Return the (X, Y) coordinate for the center point of the cell that contains the specified text.  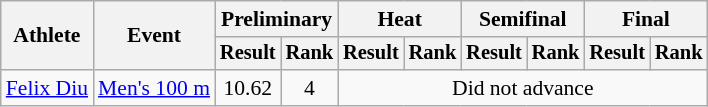
4 (310, 88)
Final (646, 19)
Event (154, 36)
Preliminary (276, 19)
Felix Diu (47, 88)
Heat (400, 19)
10.62 (248, 88)
Men's 100 m (154, 88)
Athlete (47, 36)
Semifinal (522, 19)
Did not advance (522, 88)
